Output the (X, Y) coordinate of the center of the cell containing the given text.  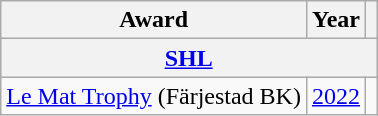
SHL (189, 58)
Le Mat Trophy (Färjestad BK) (154, 96)
Award (154, 20)
Year (336, 20)
2022 (336, 96)
